For the text-containing cell, return its midpoint in [x, y] coordinate format. 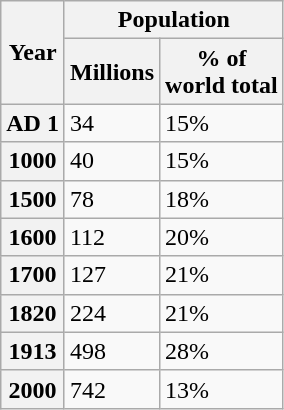
34 [112, 123]
Millions [112, 72]
1500 [33, 199]
Population [174, 20]
Year [33, 52]
1700 [33, 275]
13% [222, 389]
742 [112, 389]
20% [222, 237]
18% [222, 199]
40 [112, 161]
AD 1 [33, 123]
% ofworld total [222, 72]
224 [112, 313]
28% [222, 351]
1600 [33, 237]
78 [112, 199]
1000 [33, 161]
2000 [33, 389]
127 [112, 275]
498 [112, 351]
112 [112, 237]
1820 [33, 313]
1913 [33, 351]
